Capture the cell that displays the provided text and extract its (x, y) central coordinate. 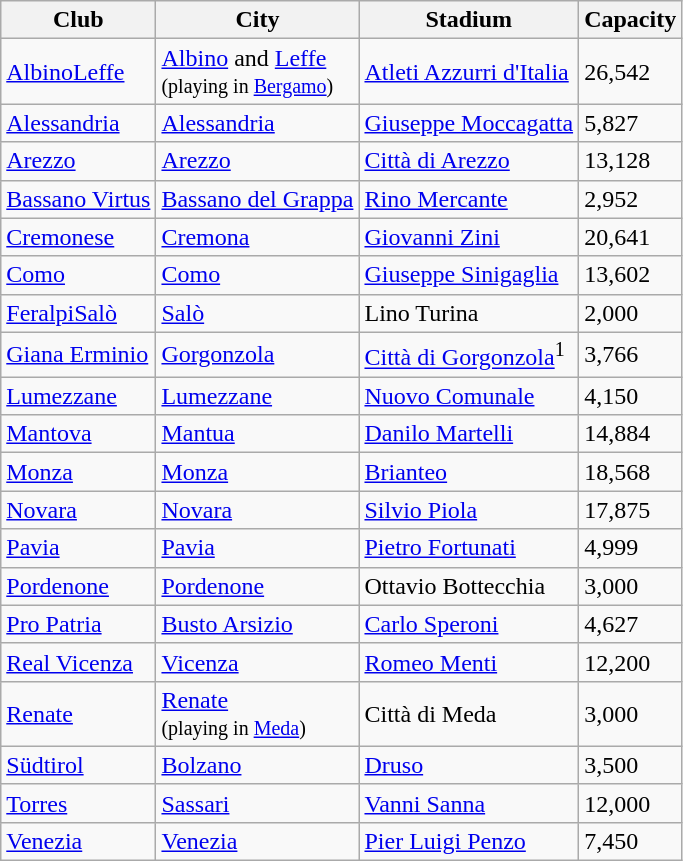
Nuovo Comunale (469, 396)
Bolzano (258, 765)
Albino and Leffe(playing in Bergamo) (258, 72)
Capacity (630, 20)
Città di Meda (469, 714)
Bassano Virtus (78, 199)
Ottavio Bottecchia (469, 586)
3,500 (630, 765)
Renate (78, 714)
Cremonese (78, 237)
Mantova (78, 434)
13,602 (630, 275)
7,450 (630, 841)
Brianteo (469, 472)
FeralpiSalò (78, 313)
Città di Gorgonzola1 (469, 354)
Vanni Sanna (469, 803)
Pier Luigi Penzo (469, 841)
City (258, 20)
Sassari (258, 803)
Gorgonzola (258, 354)
Lino Turina (469, 313)
Pro Patria (78, 624)
Real Vicenza (78, 662)
5,827 (630, 123)
2,000 (630, 313)
Pietro Fortunati (469, 548)
Giuseppe Moccagatta (469, 123)
2,952 (630, 199)
Rino Mercante (469, 199)
Romeo Menti (469, 662)
Club (78, 20)
4,999 (630, 548)
4,150 (630, 396)
Carlo Speroni (469, 624)
20,641 (630, 237)
Vicenza (258, 662)
17,875 (630, 510)
Busto Arsizio (258, 624)
3,766 (630, 354)
Giovanni Zini (469, 237)
Cremona (258, 237)
Giana Erminio (78, 354)
Danilo Martelli (469, 434)
12,000 (630, 803)
Druso (469, 765)
Silvio Piola (469, 510)
18,568 (630, 472)
Mantua (258, 434)
Atleti Azzurri d'Italia (469, 72)
Città di Arezzo (469, 161)
Renate(playing in Meda) (258, 714)
Torres (78, 803)
14,884 (630, 434)
4,627 (630, 624)
Bassano del Grappa (258, 199)
Salò (258, 313)
Stadium (469, 20)
Südtirol (78, 765)
13,128 (630, 161)
12,200 (630, 662)
Giuseppe Sinigaglia (469, 275)
AlbinoLeffe (78, 72)
26,542 (630, 72)
